Identify which cell holds the provided text, then report its (X, Y) central coordinate. 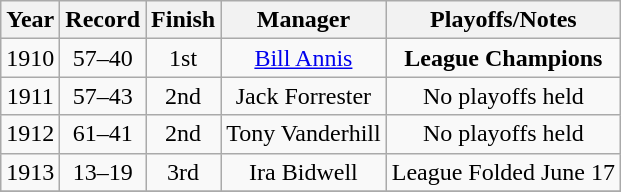
1910 (30, 58)
1911 (30, 96)
61–41 (103, 134)
Year (30, 20)
1913 (30, 172)
57–40 (103, 58)
Finish (184, 20)
Ira Bidwell (304, 172)
1st (184, 58)
League Champions (503, 58)
Manager (304, 20)
1912 (30, 134)
Playoffs/Notes (503, 20)
League Folded June 17 (503, 172)
13–19 (103, 172)
Jack Forrester (304, 96)
Record (103, 20)
3rd (184, 172)
Tony Vanderhill (304, 134)
57–43 (103, 96)
Bill Annis (304, 58)
